Locate the cell with the specified text and output its [X, Y] center coordinate. 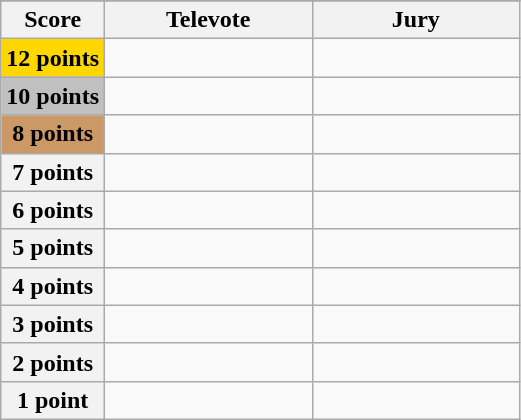
4 points [53, 286]
2 points [53, 362]
1 point [53, 400]
Televote [209, 20]
3 points [53, 324]
Jury [416, 20]
7 points [53, 172]
12 points [53, 58]
Score [53, 20]
8 points [53, 134]
10 points [53, 96]
5 points [53, 248]
6 points [53, 210]
